Extract the (X, Y) coordinate from the center of the cell holding the provided text.  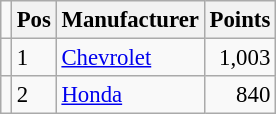
Pos (34, 20)
Manufacturer (130, 20)
1,003 (240, 58)
840 (240, 95)
Chevrolet (130, 58)
1 (34, 58)
2 (34, 95)
Points (240, 20)
Honda (130, 95)
